For the text-containing cell, return its midpoint in [x, y] coordinate format. 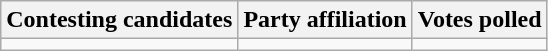
Votes polled [480, 20]
Contesting candidates [120, 20]
Party affiliation [325, 20]
